Locate the cell with the specified text and output its [X, Y] center coordinate. 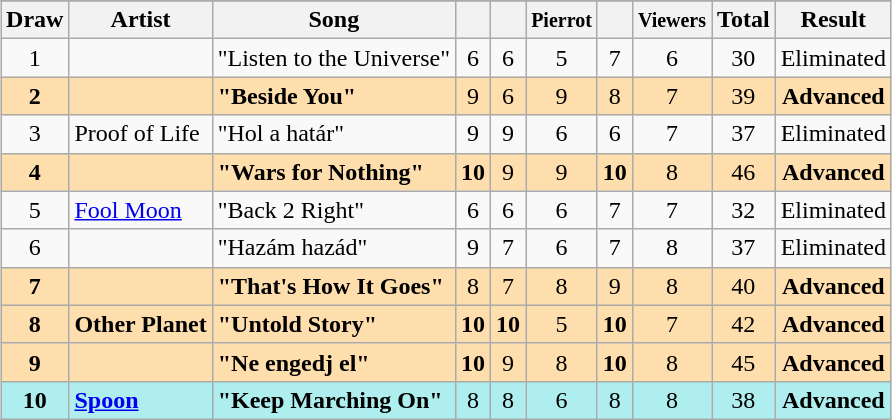
"Hazám hazád" [334, 248]
"Untold Story" [334, 324]
"Beside You" [334, 96]
30 [744, 58]
Spoon [140, 400]
2 [35, 96]
32 [744, 210]
"Back 2 Right" [334, 210]
39 [744, 96]
Pierrot [562, 20]
"Keep Marching On" [334, 400]
40 [744, 286]
Draw [35, 20]
Artist [140, 20]
Total [744, 20]
Song [334, 20]
"Wars for Nothing" [334, 172]
45 [744, 362]
3 [35, 134]
Result [833, 20]
38 [744, 400]
Viewers [672, 20]
"That's How It Goes" [334, 286]
46 [744, 172]
42 [744, 324]
Fool Moon [140, 210]
Proof of Life [140, 134]
4 [35, 172]
1 [35, 58]
Other Planet [140, 324]
"Listen to the Universe" [334, 58]
"Ne engedj el" [334, 362]
"Hol a határ" [334, 134]
